Determine the (X, Y) coordinate at the center of the cell enclosing the given text.  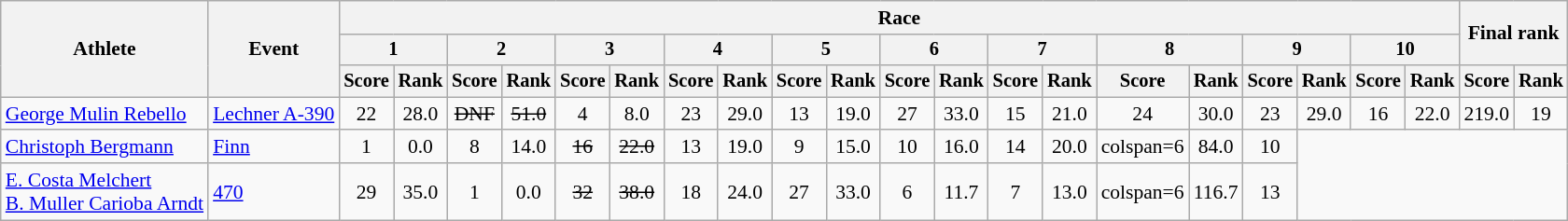
16.0 (961, 147)
14 (1015, 147)
24 (1142, 114)
470 (273, 192)
Final rank (1513, 34)
32 (582, 192)
28.0 (421, 114)
24.0 (745, 192)
Race (899, 18)
11.7 (961, 192)
21.0 (1070, 114)
Finn (273, 147)
84.0 (1216, 147)
116.7 (1216, 192)
13.0 (1070, 192)
15 (1015, 114)
Event (273, 48)
DNF (474, 114)
14.0 (529, 147)
20.0 (1070, 147)
15.0 (853, 147)
19 (1541, 114)
Lechner A-390 (273, 114)
38.0 (637, 192)
5 (826, 50)
2 (501, 50)
51.0 (529, 114)
35.0 (421, 192)
Athlete (105, 48)
30.0 (1216, 114)
3 (609, 50)
22 (366, 114)
Christoph Bergmann (105, 147)
18 (691, 192)
29 (366, 192)
219.0 (1486, 114)
E. Costa MelchertB. Muller Carioba Arndt (105, 192)
8.0 (637, 114)
George Mulin Rebello (105, 114)
